For the text-containing cell, return its midpoint in [X, Y] coordinate format. 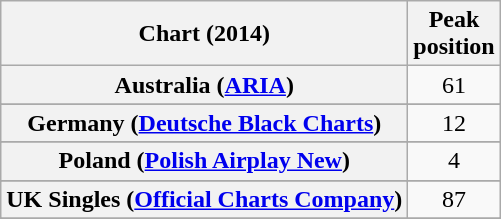
Germany (Deutsche Black Charts) [204, 123]
Poland (Polish Airplay New) [204, 161]
UK Singles (Official Charts Company) [204, 199]
4 [454, 161]
Peakposition [454, 34]
61 [454, 85]
Chart (2014) [204, 34]
12 [454, 123]
87 [454, 199]
Australia (ARIA) [204, 85]
